Output the (x, y) coordinate of the center of the cell containing the given text.  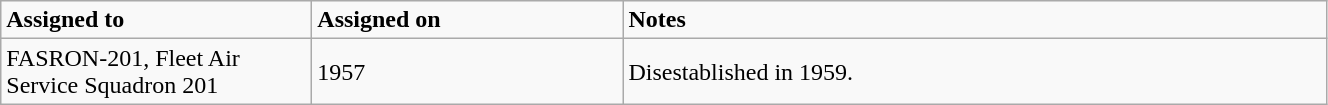
Notes (975, 20)
Assigned to (156, 20)
FASRON-201, Fleet Air Service Squadron 201 (156, 72)
Assigned on (468, 20)
Disestablished in 1959. (975, 72)
1957 (468, 72)
